Detect which cell encompasses the target text, then output its (x, y) center coordinate. 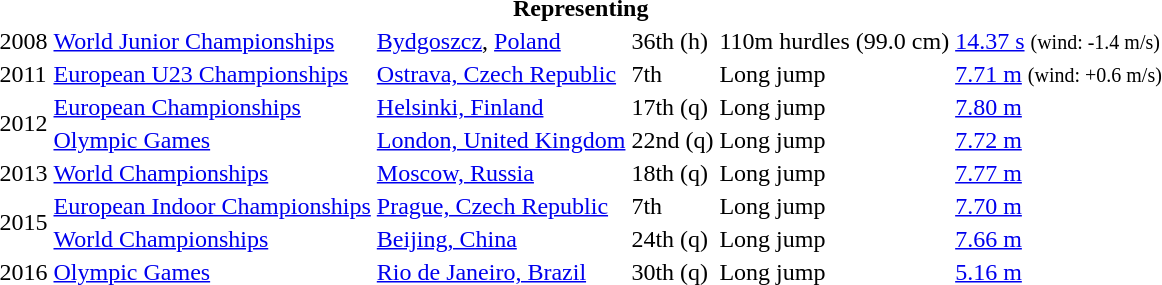
European U23 Championships (212, 74)
European Indoor Championships (212, 206)
22nd (q) (672, 140)
18th (q) (672, 173)
Ostrava, Czech Republic (501, 74)
Prague, Czech Republic (501, 206)
Helsinki, Finland (501, 107)
110m hurdles (99.0 cm) (834, 41)
Bydgoszcz, Poland (501, 41)
17th (q) (672, 107)
Moscow, Russia (501, 173)
World Junior Championships (212, 41)
36th (h) (672, 41)
Olympic Games (212, 140)
European Championships (212, 107)
London, United Kingdom (501, 140)
Beijing, China (501, 239)
24th (q) (672, 239)
